Find where the given text appears and provide that cell's center as [X, Y] coordinate. 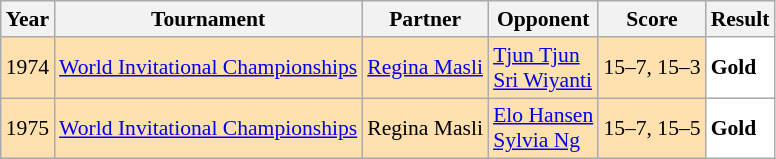
Tjun Tjun Sri Wiyanti [543, 68]
Score [652, 19]
Opponent [543, 19]
Elo Hansen Sylvia Ng [543, 128]
Tournament [208, 19]
15–7, 15–3 [652, 68]
Result [740, 19]
1975 [28, 128]
Partner [425, 19]
1974 [28, 68]
Year [28, 19]
15–7, 15–5 [652, 128]
